Identify which cell holds the provided text, then report its (X, Y) central coordinate. 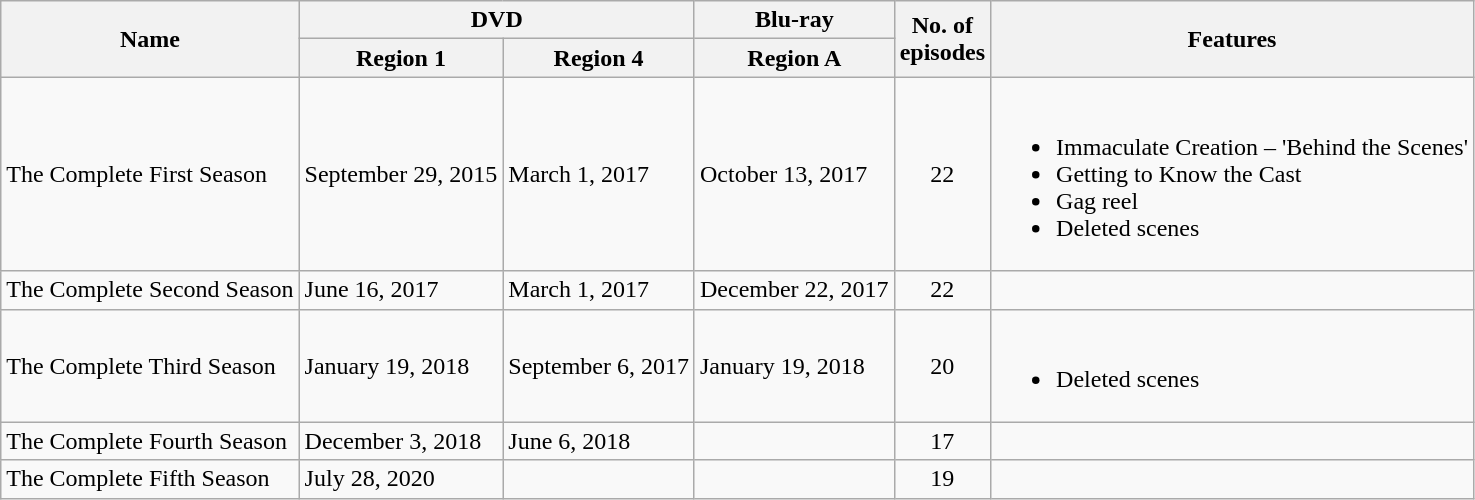
Deleted scenes (1232, 366)
Region 4 (599, 58)
19 (942, 479)
DVD (496, 20)
December 22, 2017 (794, 290)
September 6, 2017 (599, 366)
No. ofepisodes (942, 39)
Region A (794, 58)
The Complete First Season (150, 174)
Name (150, 39)
October 13, 2017 (794, 174)
Immaculate Creation – 'Behind the Scenes'Getting to Know the CastGag reelDeleted scenes (1232, 174)
The Complete Second Season (150, 290)
20 (942, 366)
September 29, 2015 (401, 174)
The Complete Fifth Season (150, 479)
The Complete Fourth Season (150, 441)
The Complete Third Season (150, 366)
Features (1232, 39)
Region 1 (401, 58)
Blu-ray (794, 20)
June 6, 2018 (599, 441)
June 16, 2017 (401, 290)
July 28, 2020 (401, 479)
December 3, 2018 (401, 441)
17 (942, 441)
